Identify which cell holds the provided text, then report its [x, y] central coordinate. 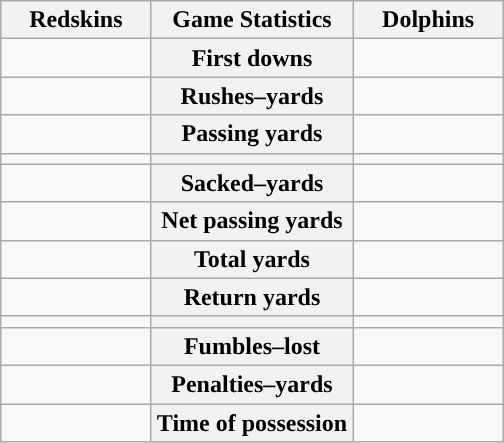
Total yards [252, 259]
Penalties–yards [252, 384]
Fumbles–lost [252, 346]
Net passing yards [252, 221]
Return yards [252, 297]
Redskins [76, 20]
Time of possession [252, 423]
Game Statistics [252, 20]
Sacked–yards [252, 183]
Dolphins [428, 20]
Rushes–yards [252, 96]
First downs [252, 58]
Passing yards [252, 134]
